Determine the [x, y] coordinate at the center of the cell enclosing the given text.  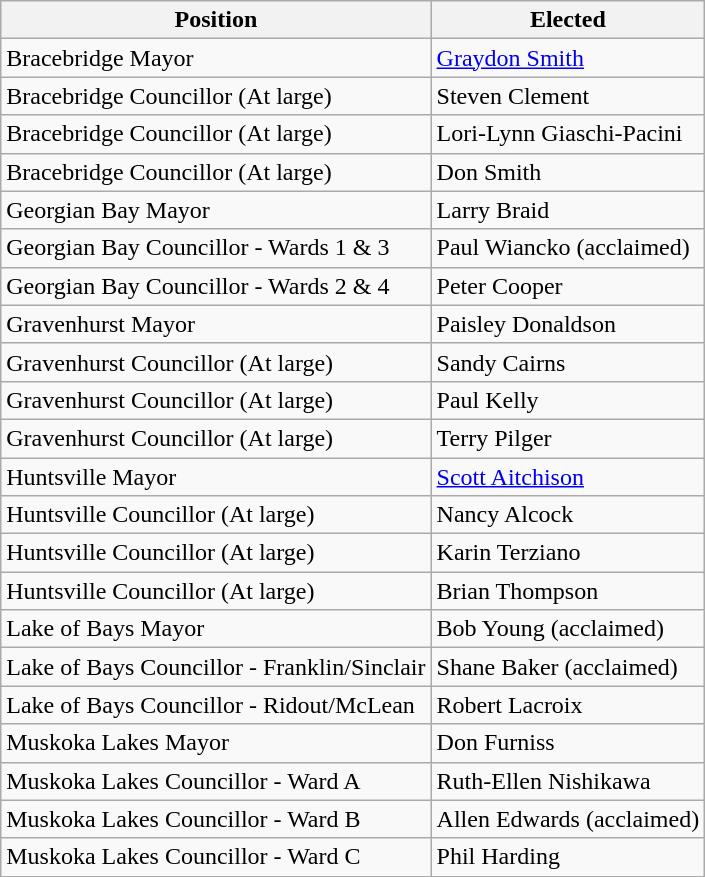
Steven Clement [568, 96]
Brian Thompson [568, 591]
Lake of Bays Councillor - Ridout/McLean [216, 705]
Graydon Smith [568, 58]
Gravenhurst Mayor [216, 324]
Georgian Bay Councillor - Wards 2 & 4 [216, 286]
Nancy Alcock [568, 515]
Muskoka Lakes Councillor - Ward B [216, 819]
Paul Wiancko (acclaimed) [568, 248]
Bracebridge Mayor [216, 58]
Ruth-Ellen Nishikawa [568, 781]
Karin Terziano [568, 553]
Paisley Donaldson [568, 324]
Position [216, 20]
Sandy Cairns [568, 362]
Lake of Bays Councillor - Franklin/Sinclair [216, 667]
Scott Aitchison [568, 477]
Allen Edwards (acclaimed) [568, 819]
Huntsville Mayor [216, 477]
Paul Kelly [568, 400]
Lori-Lynn Giaschi-Pacini [568, 134]
Lake of Bays Mayor [216, 629]
Bob Young (acclaimed) [568, 629]
Don Furniss [568, 743]
Robert Lacroix [568, 705]
Elected [568, 20]
Don Smith [568, 172]
Terry Pilger [568, 438]
Muskoka Lakes Councillor - Ward A [216, 781]
Muskoka Lakes Councillor - Ward C [216, 857]
Shane Baker (acclaimed) [568, 667]
Larry Braid [568, 210]
Georgian Bay Councillor - Wards 1 & 3 [216, 248]
Georgian Bay Mayor [216, 210]
Muskoka Lakes Mayor [216, 743]
Phil Harding [568, 857]
Peter Cooper [568, 286]
